Extract the (X, Y) coordinate from the center of the cell holding the provided text.  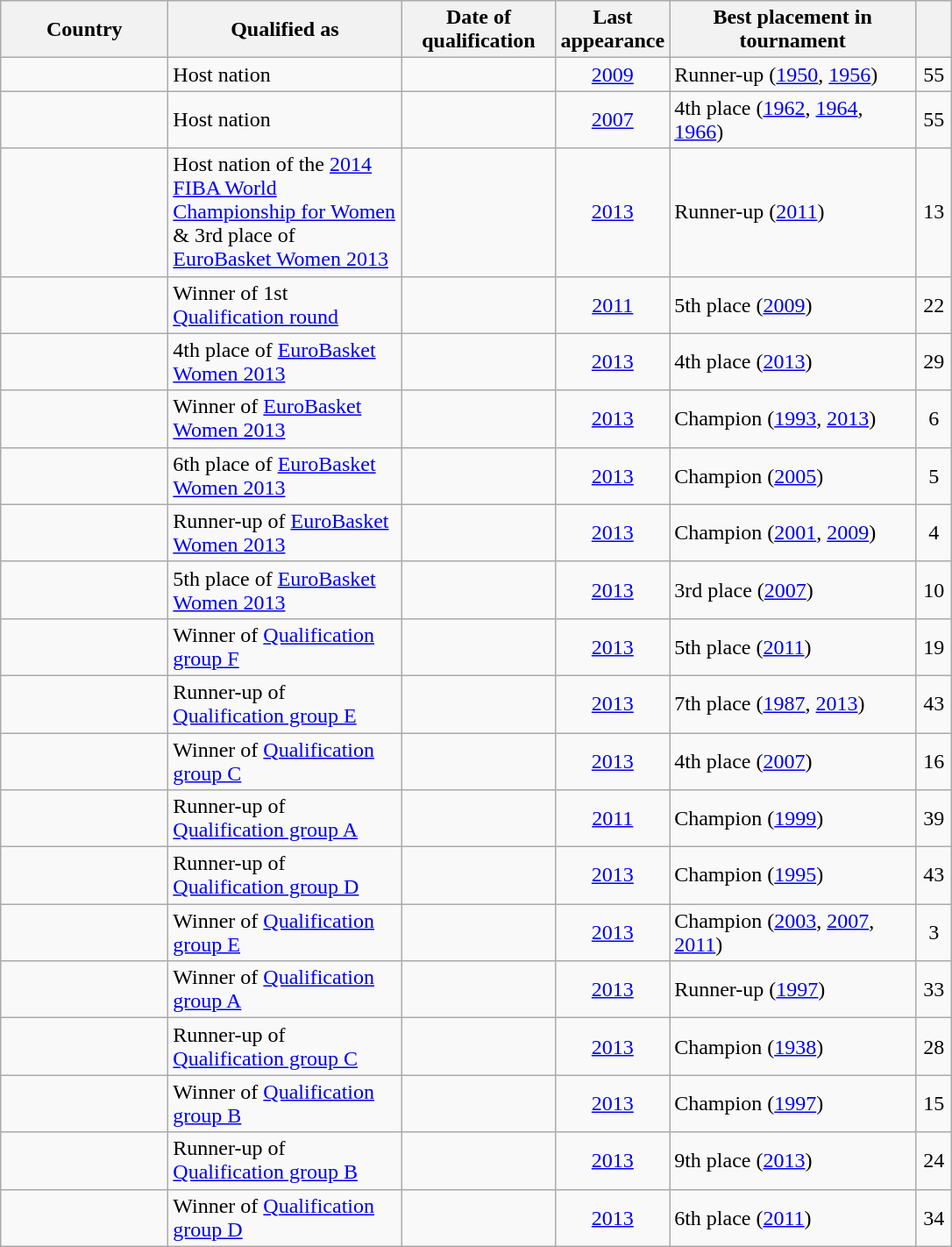
2009 (613, 75)
Runner-up (1997) (792, 989)
Qualified as (285, 30)
15 (934, 1103)
3 (934, 933)
Country (84, 30)
6th place (2011) (792, 1217)
4th place (1962, 1964, 1966) (792, 119)
Winner of Qualification group E (285, 933)
Runner-up of Qualification group D (285, 875)
4th place (2013) (792, 361)
33 (934, 989)
Champion (1938) (792, 1047)
Winner of EuroBasket Women 2013 (285, 419)
Host nation of the 2014 FIBA World Championship for Women & 3rd place of EuroBasket Women 2013 (285, 212)
Champion (2001, 2009) (792, 533)
Winner of Qualification group F (285, 647)
4 (934, 533)
39 (934, 819)
19 (934, 647)
Runner-up (2011) (792, 212)
6 (934, 419)
Runner-up of Qualification group B (285, 1161)
Champion (2003, 2007, 2011) (792, 933)
16 (934, 761)
4th place of EuroBasket Women 2013 (285, 361)
Last appearance (613, 30)
Champion (1993, 2013) (792, 419)
4th place (2007) (792, 761)
5th place (2009) (792, 305)
Runner-up of Qualification group C (285, 1047)
Runner-up (1950, 1956) (792, 75)
Best placement in tournament (792, 30)
Date of qualification (479, 30)
13 (934, 212)
Winner of Qualification group D (285, 1217)
10 (934, 589)
3rd place (2007) (792, 589)
Runner-up of Qualification group A (285, 819)
9th place (2013) (792, 1161)
Winner of Qualification group C (285, 761)
Runner-up of EuroBasket Women 2013 (285, 533)
Champion (1999) (792, 819)
6th place of EuroBasket Women 2013 (285, 475)
2007 (613, 119)
29 (934, 361)
5th place of EuroBasket Women 2013 (285, 589)
Champion (2005) (792, 475)
28 (934, 1047)
34 (934, 1217)
Champion (1995) (792, 875)
Winner of Qualification group A (285, 989)
7th place (1987, 2013) (792, 703)
Winner of 1st Qualification round (285, 305)
5th place (2011) (792, 647)
24 (934, 1161)
Runner-up of Qualification group E (285, 703)
Champion (1997) (792, 1103)
Winner of Qualification group B (285, 1103)
5 (934, 475)
22 (934, 305)
